For the text-containing cell, return its midpoint in [X, Y] coordinate format. 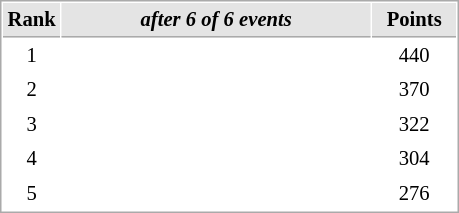
440 [414, 56]
322 [414, 124]
304 [414, 158]
5 [32, 194]
2 [32, 90]
Rank [32, 20]
276 [414, 194]
3 [32, 124]
1 [32, 56]
4 [32, 158]
after 6 of 6 events [216, 20]
370 [414, 90]
Points [414, 20]
